Determine the [X, Y] coordinate at the center of the cell enclosing the given text.  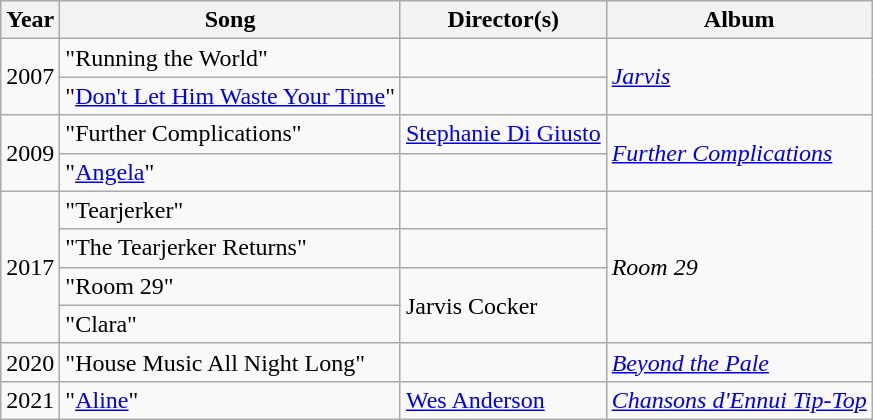
2020 [30, 362]
"Further Complications" [230, 134]
2017 [30, 267]
Room 29 [739, 267]
Stephanie Di Giusto [503, 134]
Director(s) [503, 20]
"Angela" [230, 172]
"Clara" [230, 324]
"House Music All Night Long" [230, 362]
Wes Anderson [503, 400]
"Room 29" [230, 286]
2007 [30, 77]
2021 [30, 400]
2009 [30, 153]
"Tearjerker" [230, 210]
Beyond the Pale [739, 362]
Song [230, 20]
"Aline" [230, 400]
Jarvis [739, 77]
Jarvis Cocker [503, 305]
"Don't Let Him Waste Your Time" [230, 96]
"The Tearjerker Returns" [230, 248]
Album [739, 20]
Year [30, 20]
Further Complications [739, 153]
"Running the World" [230, 58]
Chansons d'Ennui Tip-Top [739, 400]
